Detect which cell encompasses the target text, then output its (x, y) center coordinate. 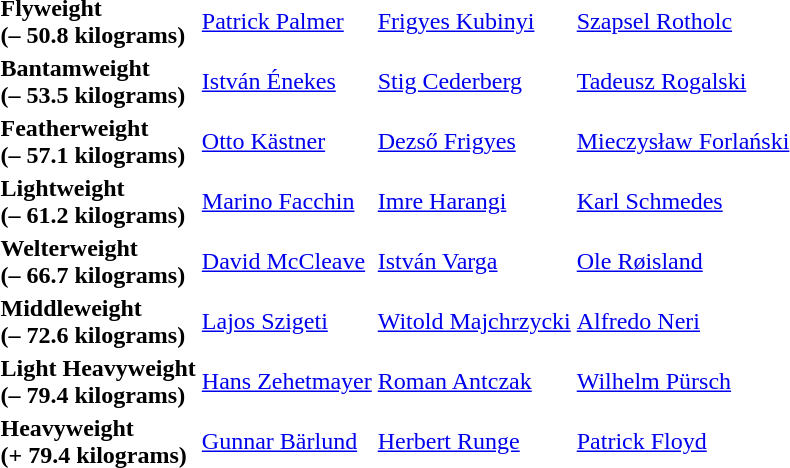
Roman Antczak (474, 382)
Imre Harangi (474, 202)
David McCleave (286, 262)
Witold Majchrzycki (474, 322)
Otto Kästner (286, 142)
Hans Zehetmayer (286, 382)
Stig Cederberg (474, 82)
Marino Facchin (286, 202)
István Varga (474, 262)
Dezső Frigyes (474, 142)
Lajos Szigeti (286, 322)
István Énekes (286, 82)
